Return (x, y) of the center of cell containing provided text 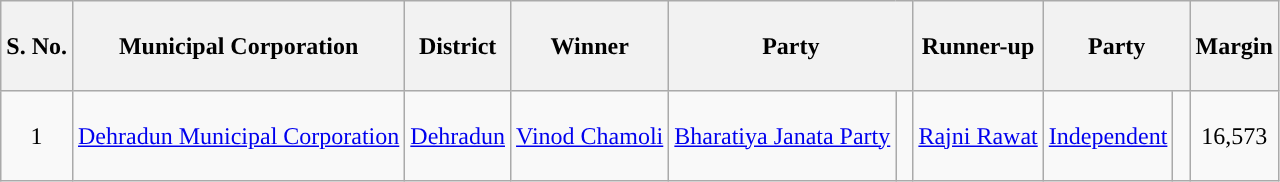
Independent (1108, 136)
Winner (590, 46)
Margin (1234, 46)
1 (37, 136)
Runner-up (978, 46)
Rajni Rawat (978, 136)
Dehradun Municipal Corporation (238, 136)
Municipal Corporation (238, 46)
Bharatiya Janata Party (782, 136)
S. No. (37, 46)
District (458, 46)
Vinod Chamoli (590, 136)
Dehradun (458, 136)
16,573 (1234, 136)
